Output the [X, Y] coordinate of the center of the cell containing the given text.  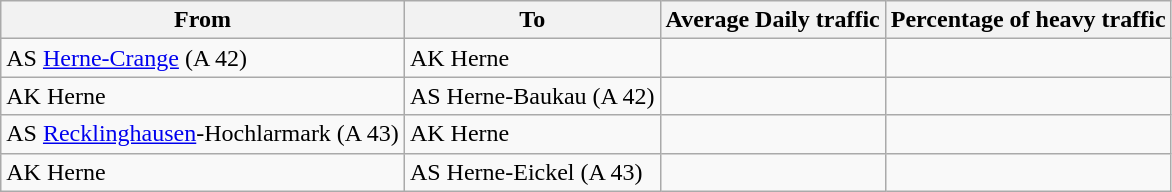
Percentage of heavy traffic [1028, 20]
AS Herne-Eickel (A 43) [532, 172]
AS Herne-Baukau (A 42) [532, 96]
From [203, 20]
Average Daily traffic [772, 20]
AS Recklinghausen-Hochlarmark (A 43) [203, 134]
AS Herne-Crange (A 42) [203, 58]
To [532, 20]
